Search for the cell housing the specified text and yield its (X, Y) center coordinate. 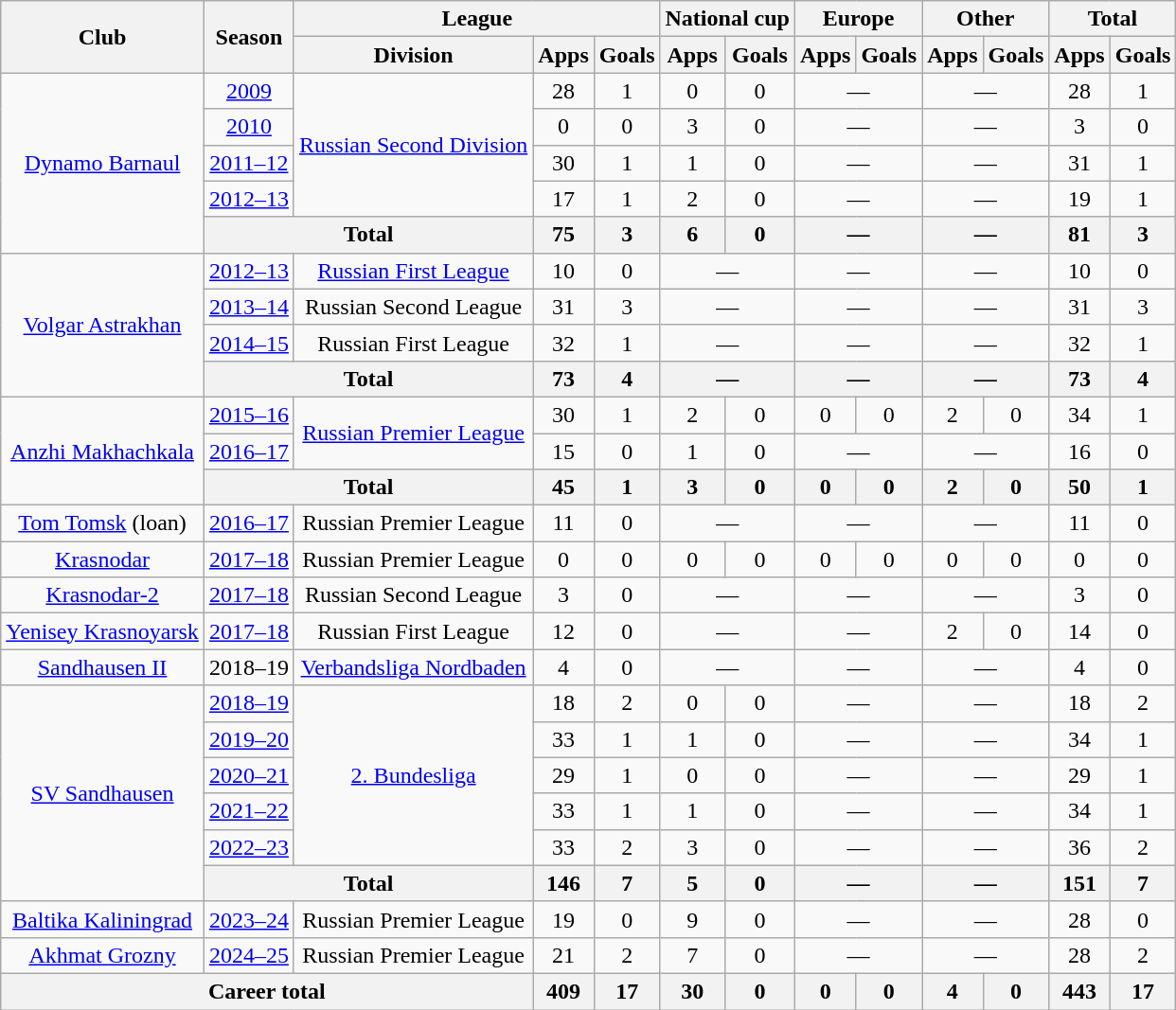
50 (1079, 487)
2014–15 (248, 343)
Tom Tomsk (loan) (102, 523)
2023–24 (248, 919)
Other (986, 19)
Russian Second Division (413, 145)
Career total (267, 991)
Division (413, 55)
Krasnodar (102, 559)
2013–14 (248, 307)
League (477, 19)
2020–21 (248, 775)
12 (563, 631)
Dynamo Barnaul (102, 163)
443 (1079, 991)
9 (692, 919)
Krasnodar-2 (102, 595)
Volgar Astrakhan (102, 325)
45 (563, 487)
Club (102, 37)
Anzhi Makhachkala (102, 451)
2022–23 (248, 847)
Verbandsliga Nordbaden (413, 667)
2009 (248, 91)
Sandhausen II (102, 667)
6 (692, 235)
15 (563, 452)
75 (563, 235)
2019–20 (248, 739)
Akhmat Grozny (102, 955)
409 (563, 991)
5 (692, 883)
2015–16 (248, 415)
21 (563, 955)
Europe (858, 19)
146 (563, 883)
2021–22 (248, 811)
16 (1079, 452)
36 (1079, 847)
National cup (727, 19)
Season (248, 37)
14 (1079, 631)
Baltika Kaliningrad (102, 919)
Yenisey Krasnoyarsk (102, 631)
151 (1079, 883)
2010 (248, 127)
2. Bundesliga (413, 775)
2011–12 (248, 163)
2024–25 (248, 955)
81 (1079, 235)
SV Sandhausen (102, 793)
